Pinpoint the cell where the given text exists, returning its (X, Y) midpoint coordinate. 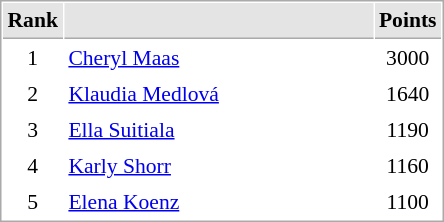
Klaudia Medlová (218, 93)
1190 (408, 129)
1160 (408, 165)
Points (408, 21)
3000 (408, 57)
Ella Suitiala (218, 129)
3 (32, 129)
Cheryl Maas (218, 57)
Karly Shorr (218, 165)
2 (32, 93)
1100 (408, 201)
4 (32, 165)
Rank (32, 21)
Elena Koenz (218, 201)
1640 (408, 93)
5 (32, 201)
1 (32, 57)
